Extract the [X, Y] coordinate from the center of the cell holding the provided text.  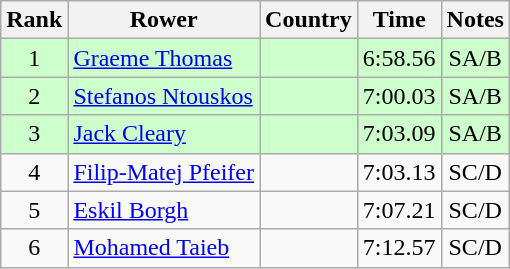
Filip-Matej Pfeifer [164, 172]
Graeme Thomas [164, 58]
4 [34, 172]
7:07.21 [399, 210]
Rower [164, 20]
7:03.13 [399, 172]
5 [34, 210]
6 [34, 248]
1 [34, 58]
Mohamed Taieb [164, 248]
Eskil Borgh [164, 210]
7:00.03 [399, 96]
Jack Cleary [164, 134]
Rank [34, 20]
Stefanos Ntouskos [164, 96]
2 [34, 96]
3 [34, 134]
7:03.09 [399, 134]
7:12.57 [399, 248]
Country [309, 20]
Time [399, 20]
6:58.56 [399, 58]
Notes [475, 20]
